From the cell containing the given text, extract its center point as [x, y] coordinate. 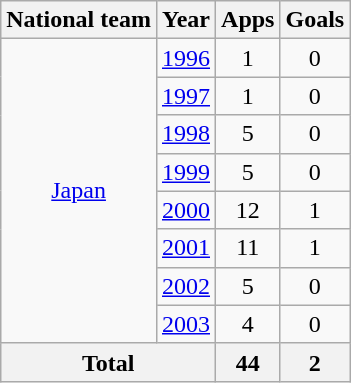
2003 [186, 324]
2002 [186, 286]
12 [248, 210]
2000 [186, 210]
1998 [186, 134]
Apps [248, 20]
National team [79, 20]
2001 [186, 248]
Total [108, 362]
Year [186, 20]
1997 [186, 96]
44 [248, 362]
1999 [186, 172]
Japan [79, 191]
2 [315, 362]
4 [248, 324]
1996 [186, 58]
11 [248, 248]
Goals [315, 20]
